Output the [x, y] coordinate of the center of the cell containing the given text.  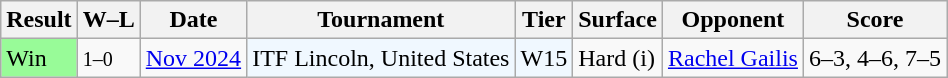
ITF Lincoln, United States [381, 58]
Rachel Gailis [732, 58]
W–L [108, 20]
Date [193, 20]
6–3, 4–6, 7–5 [874, 58]
1–0 [108, 58]
Surface [618, 20]
Result [39, 20]
Nov 2024 [193, 58]
Win [39, 58]
Score [874, 20]
Tournament [381, 20]
W15 [544, 58]
Opponent [732, 20]
Tier [544, 20]
Hard (i) [618, 58]
